Output the (x, y) coordinate of the center of the cell containing the given text.  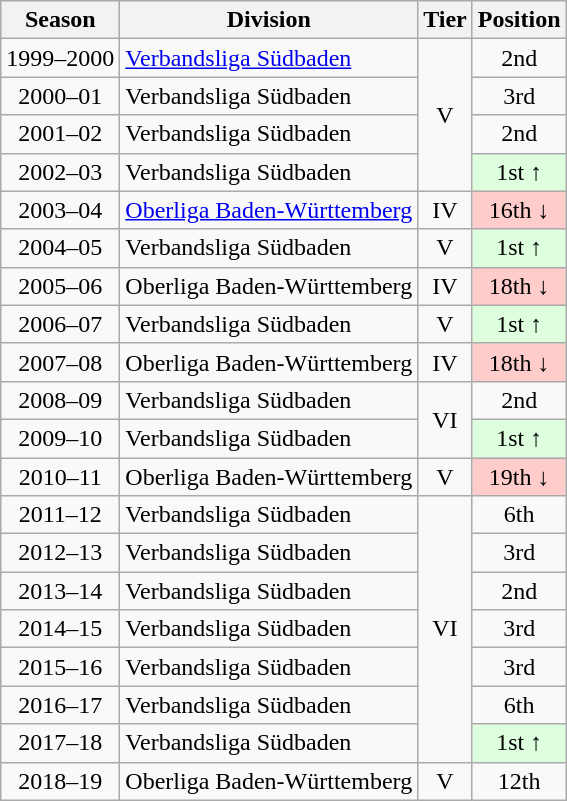
2013–14 (60, 591)
2015–16 (60, 667)
2014–15 (60, 629)
Position (519, 20)
2011–12 (60, 515)
1999–2000 (60, 58)
2007–08 (60, 362)
2018–19 (60, 781)
12th (519, 781)
2010–11 (60, 477)
2001–02 (60, 134)
2006–07 (60, 324)
2012–13 (60, 553)
2000–01 (60, 96)
2016–17 (60, 705)
2017–18 (60, 743)
19th ↓ (519, 477)
2008–09 (60, 400)
16th ↓ (519, 210)
2009–10 (60, 438)
2004–05 (60, 248)
Season (60, 20)
2002–03 (60, 172)
2005–06 (60, 286)
2003–04 (60, 210)
Tier (446, 20)
Division (269, 20)
